Output the [x, y] coordinate of the center of the cell containing the given text.  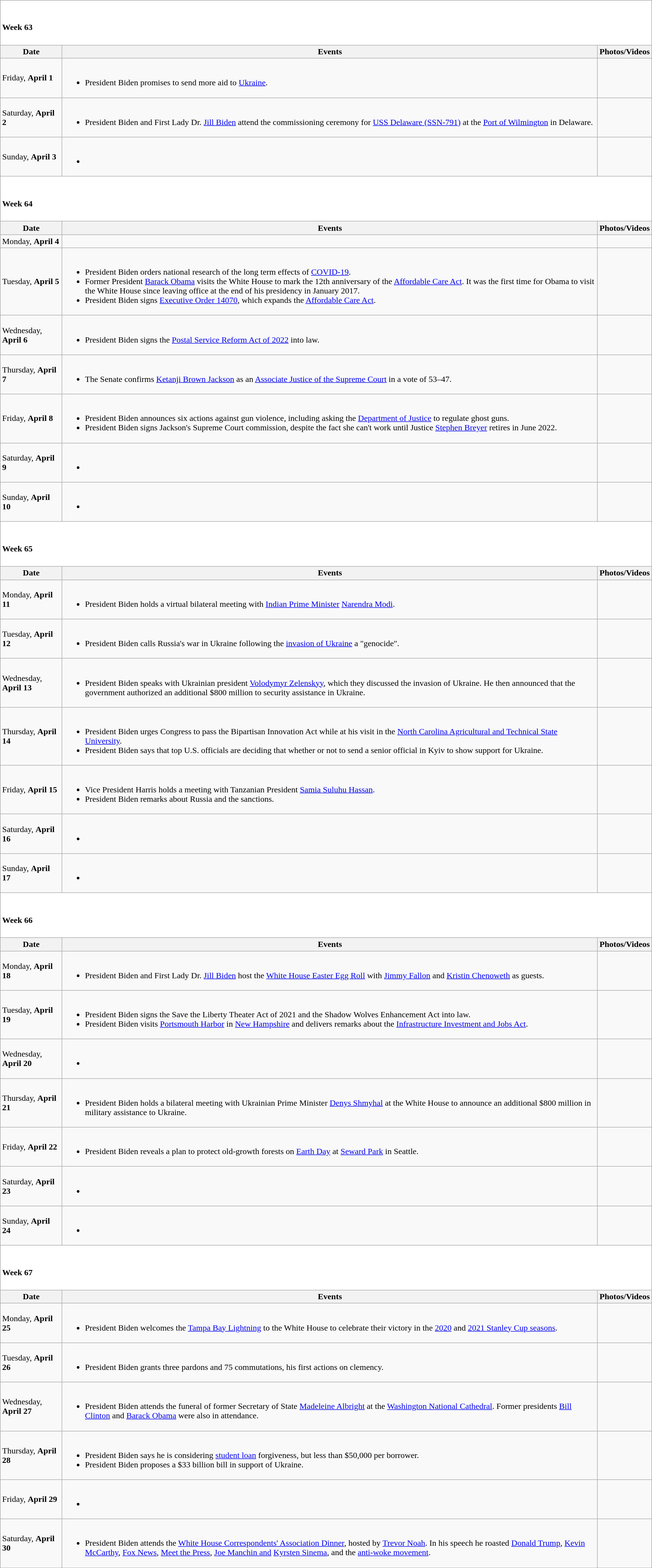
Saturday, April 16 [31, 833]
Wednesday, April 6 [31, 335]
Friday, April 29 [31, 1499]
Sunday, April 17 [31, 873]
Saturday, April 9 [31, 462]
Friday, April 22 [31, 1147]
Week 65 [326, 544]
President Biden grants three pardons and 75 commutations, his first actions on clemency. [329, 1363]
Week 67 [326, 1268]
President Biden holds a virtual bilateral meeting with Indian Prime Minister Narendra Modi. [329, 599]
Week 64 [326, 199]
Friday, April 1 [31, 78]
Saturday, April 23 [31, 1186]
President Biden calls Russia's war in Ukraine following the invasion of Ukraine a "genocide". [329, 638]
President Biden welcomes the Tampa Bay Lightning to the White House to celebrate their victory in the 2020 and 2021 Stanley Cup seasons. [329, 1323]
Sunday, April 24 [31, 1225]
Tuesday, April 26 [31, 1363]
Monday, April 18 [31, 971]
Sunday, April 3 [31, 157]
Monday, April 11 [31, 599]
Thursday, April 21 [31, 1103]
Wednesday, April 20 [31, 1059]
Sunday, April 10 [31, 502]
Tuesday, April 12 [31, 638]
Friday, April 15 [31, 790]
Vice President Harris holds a meeting with Tanzanian President Samia Suluhu Hassan.President Biden remarks about Russia and the sanctions. [329, 790]
Thursday, April 7 [31, 375]
Saturday, April 2 [31, 118]
Friday, April 8 [31, 418]
President Biden and First Lady Dr. Jill Biden host the White House Easter Egg Roll with Jimmy Fallon and Kristin Chenoweth as guests. [329, 971]
Thursday, April 28 [31, 1455]
President Biden reveals a plan to protect old-growth forests on Earth Day at Seward Park in Seattle. [329, 1147]
Week 63 [326, 23]
Saturday, April 30 [31, 1543]
Wednesday, April 27 [31, 1406]
Thursday, April 14 [31, 736]
The Senate confirms Ketanji Brown Jackson as an Associate Justice of the Supreme Court in a vote of 53–47. [329, 375]
Tuesday, April 19 [31, 1015]
President Biden signs the Postal Service Reform Act of 2022 into law. [329, 335]
President Biden and First Lady Dr. Jill Biden attend the commissioning ceremony for USS Delaware (SSN-791) at the Port of Wilmington in Delaware. [329, 118]
President Biden promises to send more aid to Ukraine. [329, 78]
Monday, April 25 [31, 1323]
Monday, April 4 [31, 241]
Wednesday, April 13 [31, 683]
Tuesday, April 5 [31, 282]
Week 66 [326, 916]
